Search for the cell housing the specified text and yield its [x, y] center coordinate. 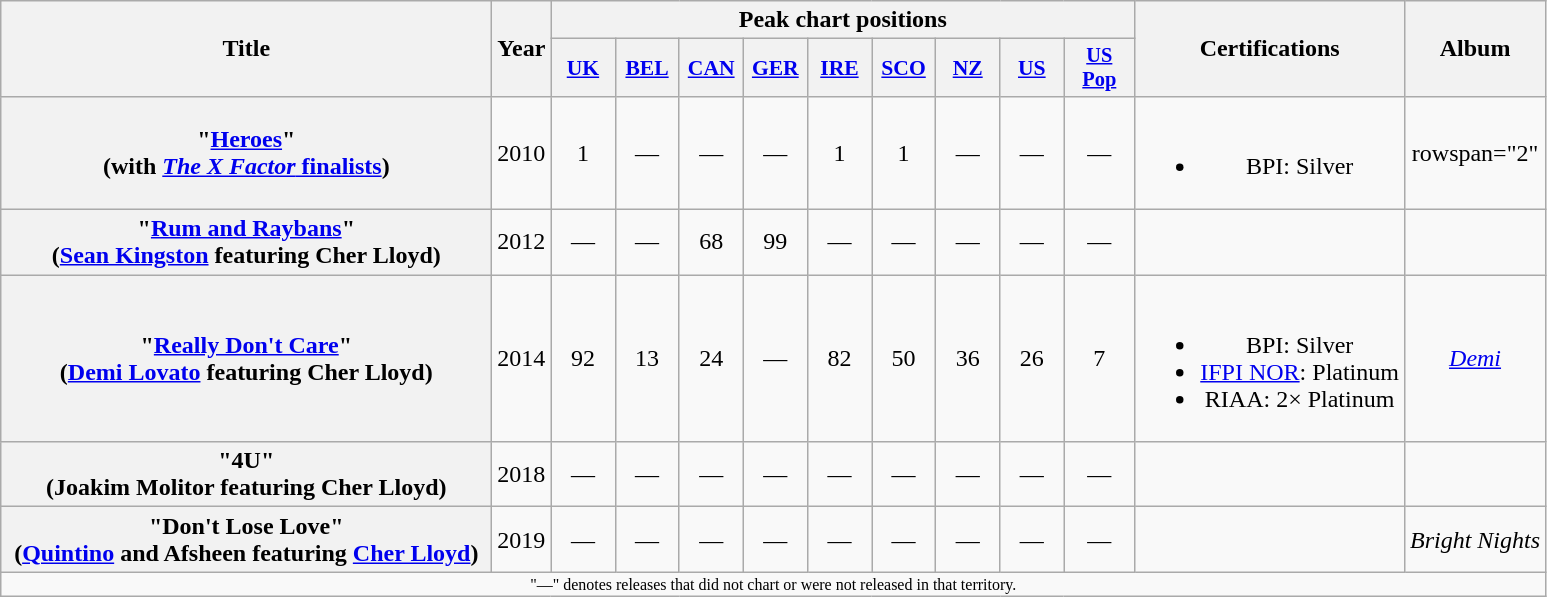
36 [968, 358]
2010 [522, 152]
Title [246, 49]
Album [1474, 49]
"—" denotes releases that did not chart or were not released in that territory. [774, 584]
rowspan="2" [1474, 152]
7 [1100, 358]
US [1032, 68]
2012 [522, 242]
NZ [968, 68]
82 [839, 358]
92 [583, 358]
2019 [522, 540]
GER [775, 68]
Year [522, 49]
"Rum and Raybans"(Sean Kingston featuring Cher Lloyd) [246, 242]
UK [583, 68]
"Don't Lose Love"(Quintino and Afsheen featuring Cher Lloyd) [246, 540]
IRE [839, 68]
2018 [522, 474]
Peak chart positions [843, 20]
99 [775, 242]
BEL [647, 68]
Certifications [1270, 49]
US Pop [1100, 68]
"4U"(Joakim Molitor featuring Cher Lloyd) [246, 474]
CAN [711, 68]
"Really Don't Care"(Demi Lovato featuring Cher Lloyd) [246, 358]
Bright Nights [1474, 540]
2014 [522, 358]
13 [647, 358]
"Heroes"(with The X Factor finalists) [246, 152]
Demi [1474, 358]
68 [711, 242]
SCO [904, 68]
BPI: Silver [1270, 152]
24 [711, 358]
50 [904, 358]
26 [1032, 358]
BPI: SilverIFPI NOR: PlatinumRIAA: 2× Platinum [1270, 358]
